Capture the cell that displays the provided text and extract its [X, Y] central coordinate. 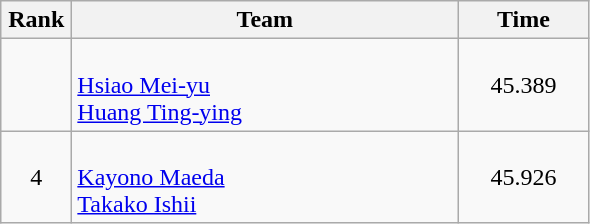
Kayono MaedaTakako Ishii [265, 177]
Rank [36, 20]
Hsiao Mei-yuHuang Ting-ying [265, 85]
4 [36, 177]
45.926 [524, 177]
Team [265, 20]
Time [524, 20]
45.389 [524, 85]
